Pinpoint the cell where the given text exists, returning its (x, y) midpoint coordinate. 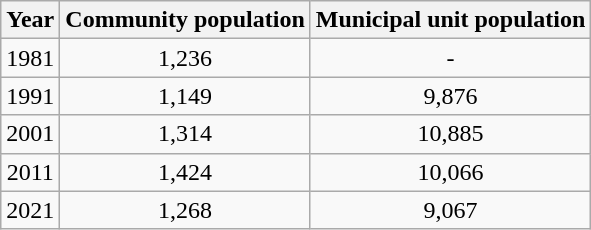
2021 (30, 210)
2001 (30, 134)
1,268 (185, 210)
2011 (30, 172)
Community population (185, 20)
1,149 (185, 96)
9,876 (450, 96)
Year (30, 20)
10,885 (450, 134)
1,314 (185, 134)
10,066 (450, 172)
1981 (30, 58)
1991 (30, 96)
- (450, 58)
1,236 (185, 58)
Municipal unit population (450, 20)
9,067 (450, 210)
1,424 (185, 172)
